Detect which cell encompasses the target text, then output its (X, Y) center coordinate. 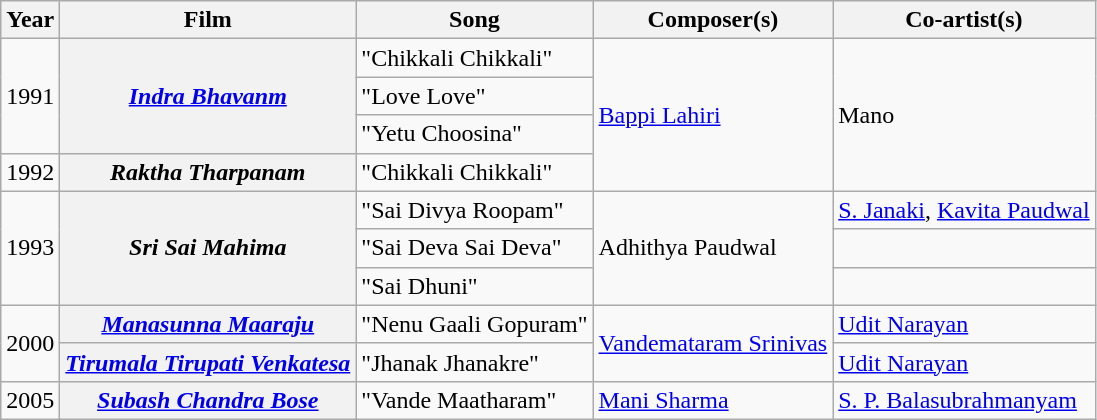
"Sai Deva Sai Deva" (474, 248)
Raktha Tharpanam (208, 172)
Year (30, 20)
1991 (30, 96)
Composer(s) (713, 20)
Manasunna Maaraju (208, 324)
"Jhanak Jhanakre" (474, 362)
Mani Sharma (713, 400)
"Sai Dhuni" (474, 286)
S. P. Balasubrahmanyam (964, 400)
1992 (30, 172)
2000 (30, 343)
Sri Sai Mahima (208, 248)
Indra Bhavanm (208, 96)
Song (474, 20)
Vandemataram Srinivas (713, 343)
S. Janaki, Kavita Paudwal (964, 210)
Film (208, 20)
"Sai Divya Roopam" (474, 210)
Bappi Lahiri (713, 115)
"Vande Maatharam" (474, 400)
"Love Love" (474, 96)
1993 (30, 248)
Tirumala Tirupati Venkatesa (208, 362)
Mano (964, 115)
Adhithya Paudwal (713, 248)
2005 (30, 400)
"Yetu Choosina" (474, 134)
"Nenu Gaali Gopuram" (474, 324)
Co-artist(s) (964, 20)
Subash Chandra Bose (208, 400)
